Search for the cell housing the specified text and yield its [X, Y] center coordinate. 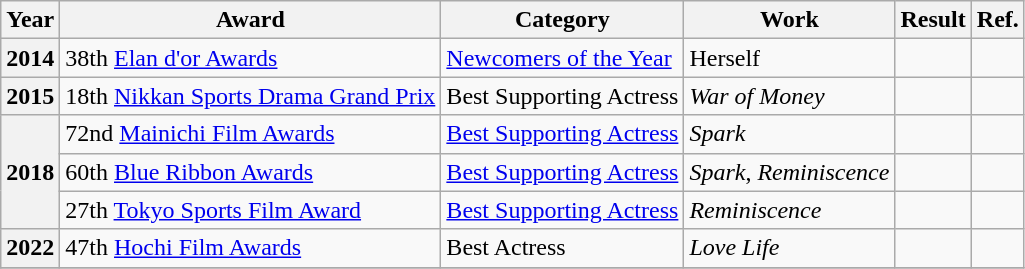
27th Tokyo Sports Film Award [250, 210]
Category [562, 20]
Spark, Reminiscence [790, 172]
Award [250, 20]
18th Nikkan Sports Drama Grand Prix [250, 96]
Best Actress [562, 248]
2022 [30, 248]
Love Life [790, 248]
Herself [790, 58]
Ref. [998, 20]
2014 [30, 58]
War of Money [790, 96]
38th Elan d'or Awards [250, 58]
47th Hochi Film Awards [250, 248]
Year [30, 20]
Work [790, 20]
60th Blue Ribbon Awards [250, 172]
72nd Mainichi Film Awards [250, 134]
2018 [30, 172]
Result [933, 20]
Spark [790, 134]
Reminiscence [790, 210]
2015 [30, 96]
Newcomers of the Year [562, 58]
